Return [x, y] of the center of cell containing provided text 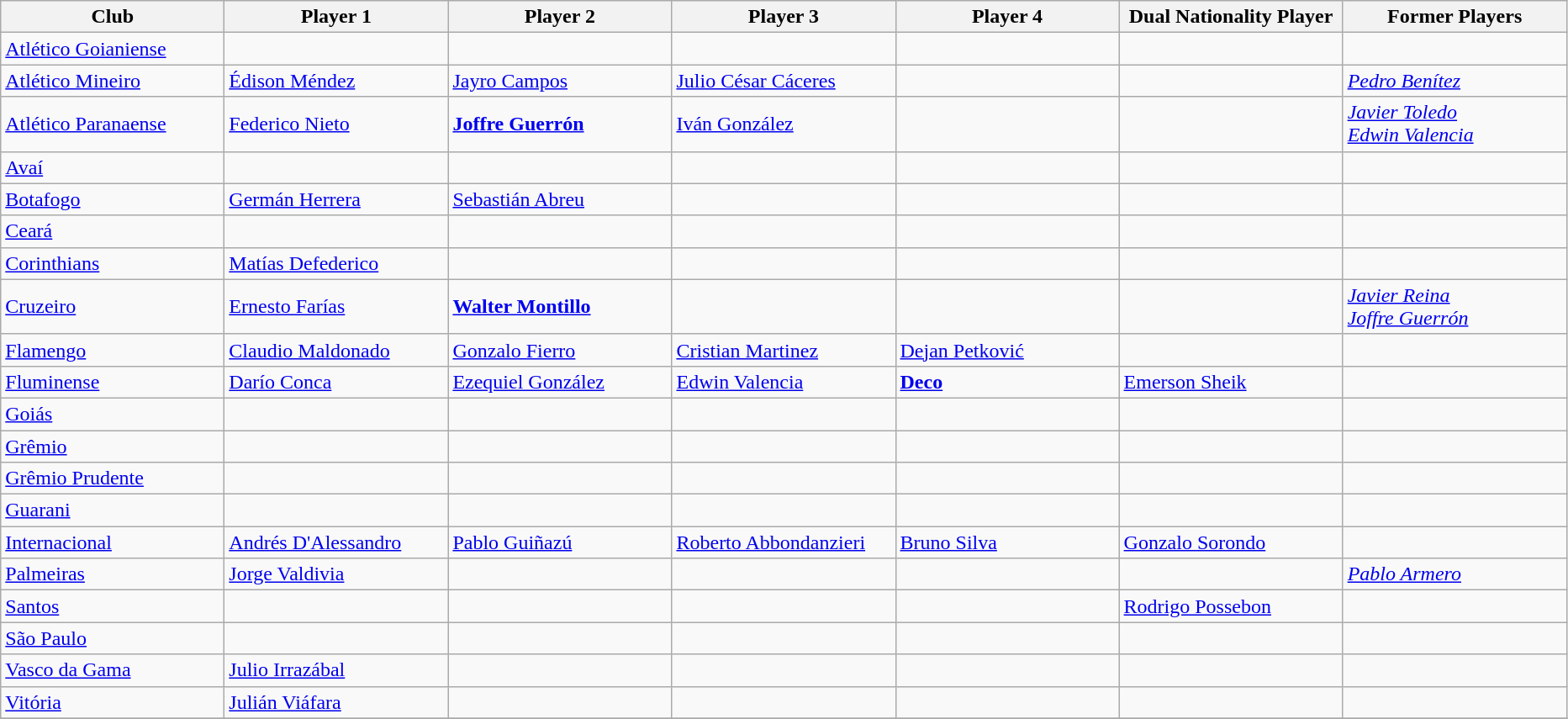
Julio Irrazábal [336, 670]
Andrés D'Alessandro [336, 542]
Bruno Silva [1007, 542]
Iván González [784, 124]
Avaí [113, 167]
Grêmio [113, 447]
Matías Defederico [336, 263]
Gonzalo Fierro [560, 350]
Vasco da Gama [113, 670]
Ezequiel González [560, 382]
Dual Nationality Player [1231, 17]
Pedro Benítez [1454, 81]
Ceará [113, 231]
Palmeiras [113, 574]
Dejan Petković [1007, 350]
Rodrigo Possebon [1231, 606]
Federico Nieto [336, 124]
Javier Toledo Edwin Valencia [1454, 124]
Botafogo [113, 199]
Pablo Armero [1454, 574]
Vitória [113, 702]
Sebastián Abreu [560, 199]
Player 1 [336, 17]
Édison Méndez [336, 81]
Atlético Mineiro [113, 81]
Fluminense [113, 382]
Guarani [113, 510]
Claudio Maldonado [336, 350]
Cruzeiro [113, 306]
Goiás [113, 414]
Gonzalo Sorondo [1231, 542]
Corinthians [113, 263]
Grêmio Prudente [113, 478]
Ernesto Farías [336, 306]
Internacional [113, 542]
Santos [113, 606]
Atlético Paranaense [113, 124]
Julio César Cáceres [784, 81]
Atlético Goianiense [113, 49]
Former Players [1454, 17]
Joffre Guerrón [560, 124]
Club [113, 17]
Pablo Guiñazú [560, 542]
São Paulo [113, 638]
Edwin Valencia [784, 382]
Jayro Campos [560, 81]
Flamengo [113, 350]
Player 3 [784, 17]
Darío Conca [336, 382]
Javier Reina Joffre Guerrón [1454, 306]
Deco [1007, 382]
Jorge Valdivia [336, 574]
Player 2 [560, 17]
Germán Herrera [336, 199]
Roberto Abbondanzieri [784, 542]
Emerson Sheik [1231, 382]
Julián Viáfara [336, 702]
Cristian Martinez [784, 350]
Walter Montillo [560, 306]
Player 4 [1007, 17]
